Capture the cell that displays the provided text and extract its [x, y] central coordinate. 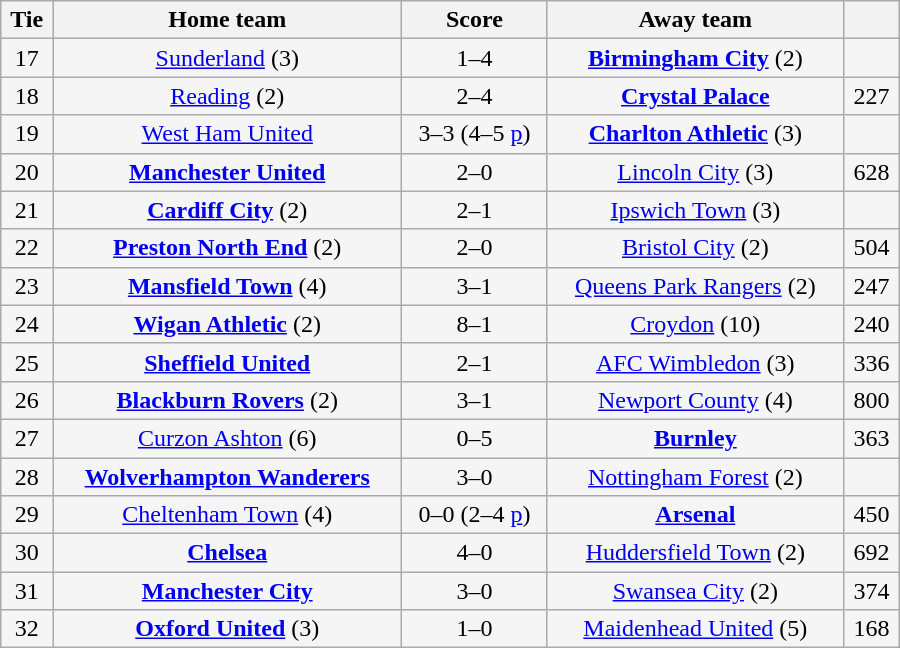
28 [27, 477]
22 [27, 248]
1–4 [474, 58]
0–0 (2–4 p) [474, 515]
Ipswich Town (3) [696, 210]
Bristol City (2) [696, 248]
Queens Park Rangers (2) [696, 286]
Croydon (10) [696, 324]
Newport County (4) [696, 400]
692 [872, 553]
Blackburn Rovers (2) [228, 400]
30 [27, 553]
West Ham United [228, 134]
19 [27, 134]
Charlton Athletic (3) [696, 134]
1–0 [474, 629]
Birmingham City (2) [696, 58]
20 [27, 172]
21 [27, 210]
17 [27, 58]
0–5 [474, 438]
Manchester United [228, 172]
Lincoln City (3) [696, 172]
374 [872, 591]
800 [872, 400]
Cardiff City (2) [228, 210]
3–3 (4–5 p) [474, 134]
Score [474, 20]
Burnley [696, 438]
Curzon Ashton (6) [228, 438]
AFC Wimbledon (3) [696, 362]
628 [872, 172]
29 [27, 515]
Manchester City [228, 591]
2–4 [474, 96]
Home team [228, 20]
Tie [27, 20]
Sunderland (3) [228, 58]
363 [872, 438]
26 [27, 400]
Nottingham Forest (2) [696, 477]
Wigan Athletic (2) [228, 324]
32 [27, 629]
Crystal Palace [696, 96]
Arsenal [696, 515]
Oxford United (3) [228, 629]
4–0 [474, 553]
24 [27, 324]
Reading (2) [228, 96]
Away team [696, 20]
168 [872, 629]
450 [872, 515]
27 [27, 438]
31 [27, 591]
Cheltenham Town (4) [228, 515]
247 [872, 286]
Maidenhead United (5) [696, 629]
227 [872, 96]
18 [27, 96]
Swansea City (2) [696, 591]
Sheffield United [228, 362]
504 [872, 248]
240 [872, 324]
Mansfield Town (4) [228, 286]
8–1 [474, 324]
Wolverhampton Wanderers [228, 477]
336 [872, 362]
Huddersfield Town (2) [696, 553]
Preston North End (2) [228, 248]
Chelsea [228, 553]
25 [27, 362]
23 [27, 286]
